Scan for the cell matching the given text and deliver its [x, y] coordinate at center. 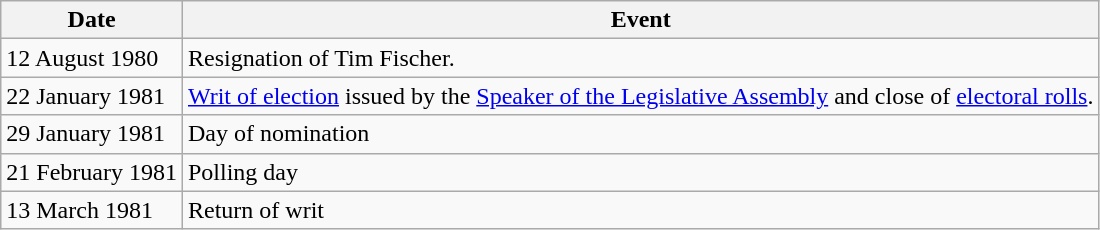
Day of nomination [640, 134]
Return of writ [640, 210]
Resignation of Tim Fischer. [640, 58]
Polling day [640, 172]
22 January 1981 [92, 96]
Date [92, 20]
29 January 1981 [92, 134]
21 February 1981 [92, 172]
13 March 1981 [92, 210]
Event [640, 20]
12 August 1980 [92, 58]
Writ of election issued by the Speaker of the Legislative Assembly and close of electoral rolls. [640, 96]
